Provide the (X, Y) coordinate of the cell's center where the given text is located.  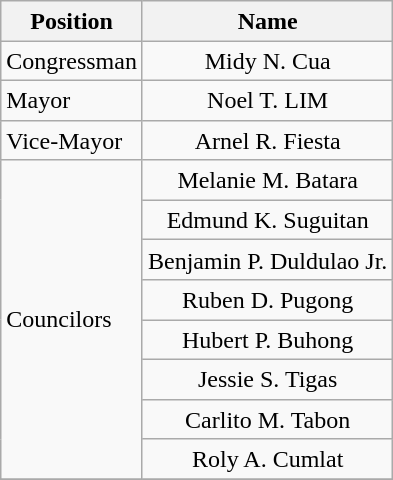
Mayor (72, 100)
Ruben D. Pugong (267, 300)
Melanie M. Batara (267, 180)
Benjamin P. Duldulao Jr. (267, 260)
Councilors (72, 320)
Midy N. Cua (267, 61)
Vice-Mayor (72, 140)
Position (72, 21)
Carlito M. Tabon (267, 419)
Roly A. Cumlat (267, 459)
Arnel R. Fiesta (267, 140)
Name (267, 21)
Hubert P. Buhong (267, 340)
Congressman (72, 61)
Noel T. LIM (267, 100)
Edmund K. Suguitan (267, 220)
Jessie S. Tigas (267, 379)
